Search for the cell housing the specified text and yield its (X, Y) center coordinate. 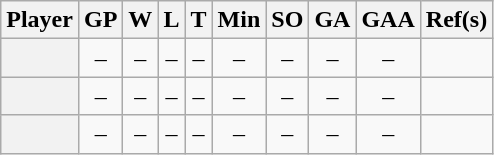
W (140, 20)
Ref(s) (456, 20)
SO (288, 20)
L (172, 20)
Min (239, 20)
Player (40, 20)
GA (332, 20)
GAA (388, 20)
T (198, 20)
GP (100, 20)
